Return the (X, Y) coordinate for the center point of the cell that contains the specified text.  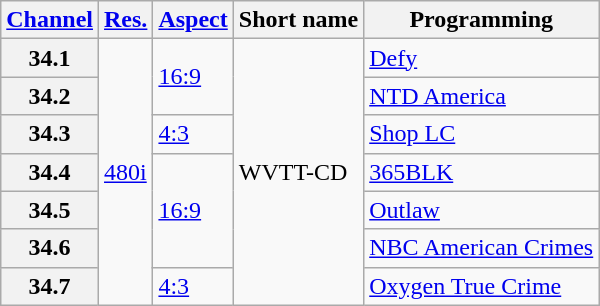
NBC American Crimes (482, 248)
480i (126, 172)
34.2 (50, 96)
Aspect (193, 20)
Programming (482, 20)
WVTT-CD (298, 172)
Outlaw (482, 210)
Shop LC (482, 134)
365BLK (482, 172)
Short name (298, 20)
34.7 (50, 286)
NTD America (482, 96)
Oxygen True Crime (482, 286)
34.1 (50, 58)
Channel (50, 20)
Res. (126, 20)
34.5 (50, 210)
34.6 (50, 248)
34.3 (50, 134)
34.4 (50, 172)
Defy (482, 58)
